Provide the [X, Y] coordinate of the cell's center where the given text is located.  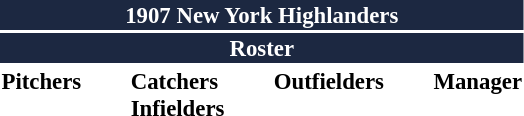
Roster [262, 48]
1907 New York Highlanders [262, 15]
